Locate the cell with the specified text and output its (X, Y) center coordinate. 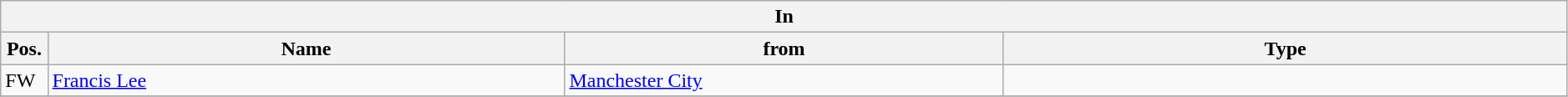
Type (1285, 48)
Name (306, 48)
Manchester City (784, 80)
from (784, 48)
Francis Lee (306, 80)
Pos. (24, 48)
FW (24, 80)
In (784, 17)
